Provide the [x, y] coordinate of the cell's center where the given text is located.  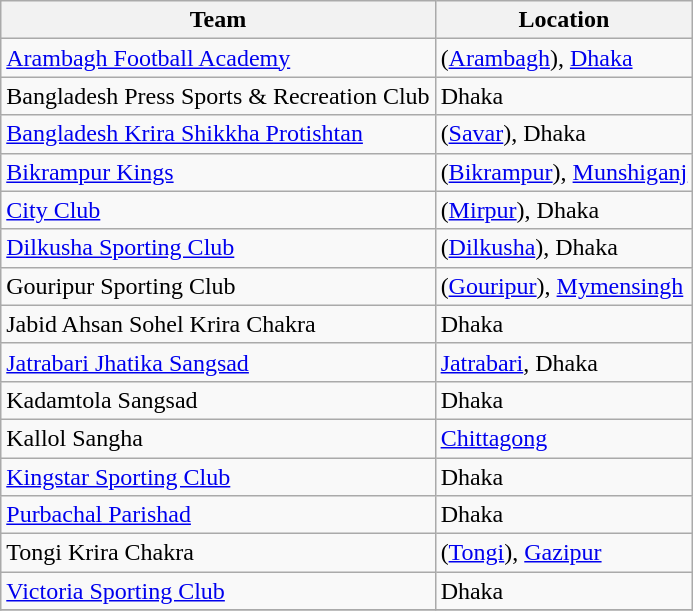
(Tongi), Gazipur [564, 553]
Team [218, 20]
Bangladesh Press Sports & Recreation Club [218, 96]
Kingstar Sporting Club [218, 477]
(Bikrampur), Munshiganj [564, 172]
Purbachal Parishad [218, 515]
Arambagh Football Academy [218, 58]
Jatrabari Jhatika Sangsad [218, 362]
Bikrampur Kings [218, 172]
Kadamtola Sangsad [218, 400]
Location [564, 20]
Chittagong [564, 438]
(Arambagh), Dhaka [564, 58]
Kallol Sangha [218, 438]
(Savar), Dhaka [564, 134]
Jabid Ahsan Sohel Krira Chakra [218, 324]
(Gouripur), Mymensingh [564, 286]
Gouripur Sporting Club [218, 286]
Tongi Krira Chakra [218, 553]
City Club [218, 210]
Bangladesh Krira Shikkha Protishtan [218, 134]
(Mirpur), Dhaka [564, 210]
Jatrabari, Dhaka [564, 362]
Victoria Sporting Club [218, 591]
(Dilkusha), Dhaka [564, 248]
Dilkusha Sporting Club [218, 248]
